Return (x, y) of the center of cell containing provided text 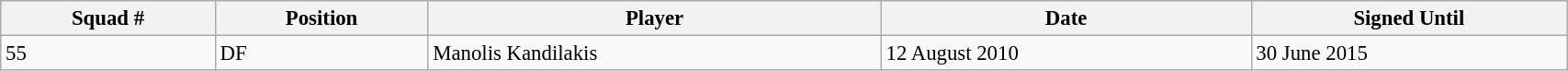
Manolis Kandilakis (654, 53)
Date (1066, 18)
30 June 2015 (1409, 53)
DF (321, 53)
Signed Until (1409, 18)
Squad # (108, 18)
55 (108, 53)
Player (654, 18)
12 August 2010 (1066, 53)
Position (321, 18)
